Capture the cell that displays the provided text and extract its [x, y] central coordinate. 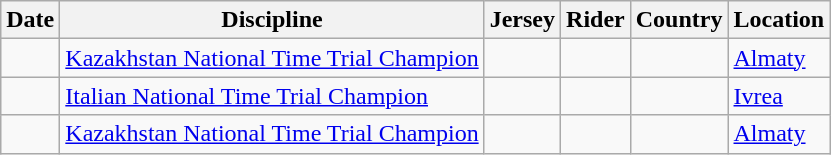
Jersey [522, 20]
Country [679, 20]
Location [779, 20]
Rider [596, 20]
Discipline [272, 20]
Ivrea [779, 96]
Italian National Time Trial Champion [272, 96]
Date [30, 20]
